Scan for the cell matching the given text and deliver its (x, y) coordinate at center. 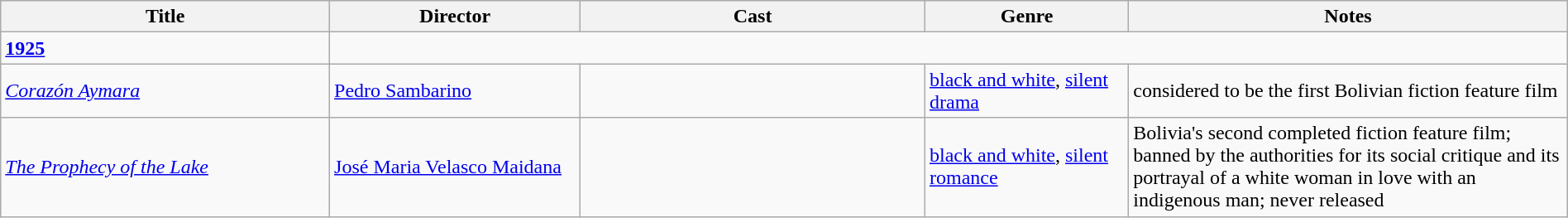
Corazón Aymara (165, 91)
1925 (165, 48)
The Prophecy of the Lake (165, 167)
José Maria Velasco Maidana (455, 167)
black and white, silent romance (1026, 167)
black and white, silent drama (1026, 91)
Genre (1026, 17)
Pedro Sambarino (455, 91)
Director (455, 17)
considered to be the first Bolivian fiction feature film (1348, 91)
Cast (753, 17)
Title (165, 17)
Notes (1348, 17)
